Return [x, y] of the center of cell containing provided text 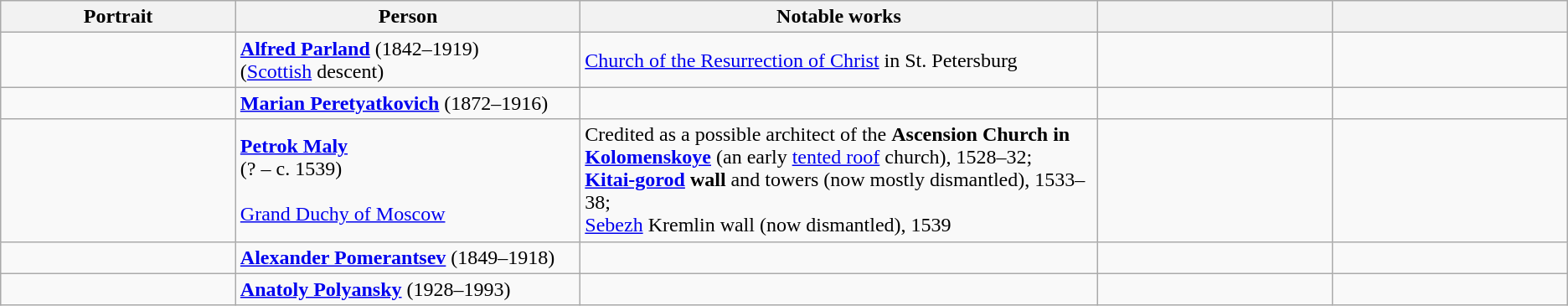
Anatoly Polyansky (1928–1993) [407, 289]
Alfred Parland (1842–1919) (Scottish descent) [407, 60]
Person [407, 17]
Alexander Pomerantsev (1849–1918) [407, 257]
Petrok Maly(? – c. 1539) Grand Duchy of Moscow [407, 180]
Marian Peretyatkovich (1872–1916) [407, 103]
Portrait [119, 17]
Notable works [839, 17]
Church of the Resurrection of Christ in St. Petersburg [839, 60]
